Capture the cell that displays the provided text and extract its [X, Y] central coordinate. 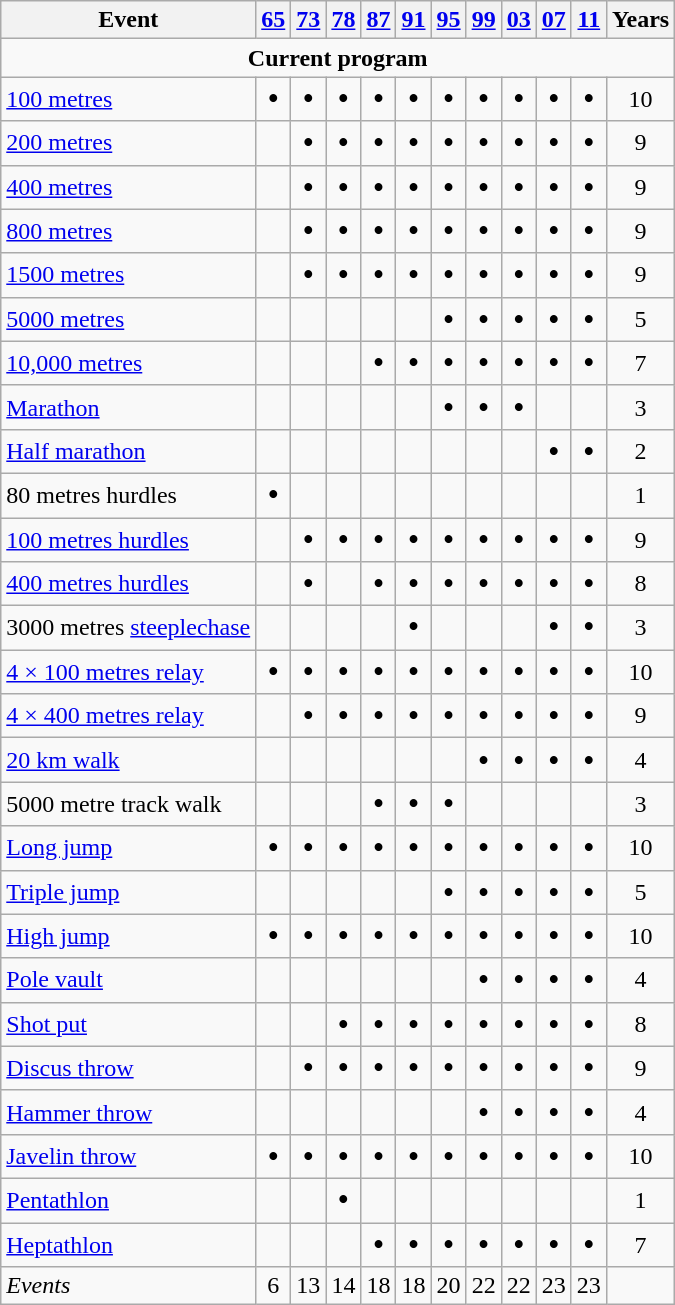
Heptathlon [128, 1244]
Pole vault [128, 980]
High jump [128, 936]
200 metres [128, 143]
4 × 100 metres relay [128, 672]
20 km walk [128, 760]
78 [344, 20]
Pentathlon [128, 1200]
13 [308, 1286]
Events [128, 1286]
4 × 400 metres relay [128, 716]
87 [378, 20]
400 metres hurdles [128, 584]
Discus throw [128, 1068]
03 [518, 20]
80 metres hurdles [128, 495]
Hammer throw [128, 1112]
2 [640, 451]
73 [308, 20]
Current program [338, 58]
Triple jump [128, 892]
Shot put [128, 1024]
95 [448, 20]
Long jump [128, 848]
11 [588, 20]
400 metres [128, 187]
6 [274, 1286]
Marathon [128, 407]
5000 metre track walk [128, 804]
14 [344, 1286]
Event [128, 20]
10,000 metres [128, 363]
07 [554, 20]
5000 metres [128, 319]
99 [484, 20]
Javelin throw [128, 1156]
65 [274, 20]
Years [640, 20]
800 metres [128, 231]
3000 metres steeplechase [128, 628]
Half marathon [128, 451]
100 metres hurdles [128, 540]
1500 metres [128, 275]
91 [414, 20]
100 metres [128, 99]
20 [448, 1286]
